Detect which cell encompasses the target text, then output its (X, Y) center coordinate. 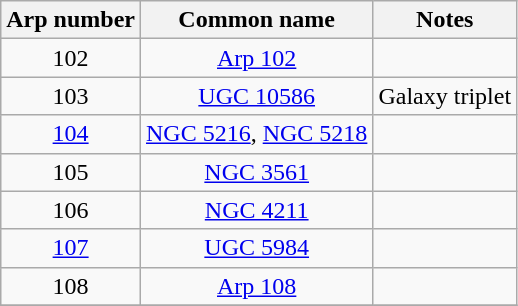
Common name (256, 20)
105 (71, 172)
106 (71, 210)
NGC 5216, NGC 5218 (256, 134)
NGC 3561 (256, 172)
Galaxy triplet (445, 96)
Arp 108 (256, 286)
Notes (445, 20)
104 (71, 134)
NGC 4211 (256, 210)
107 (71, 248)
UGC 10586 (256, 96)
108 (71, 286)
UGC 5984 (256, 248)
103 (71, 96)
102 (71, 58)
Arp 102 (256, 58)
Arp number (71, 20)
